Identify which cell holds the provided text, then report its [X, Y] central coordinate. 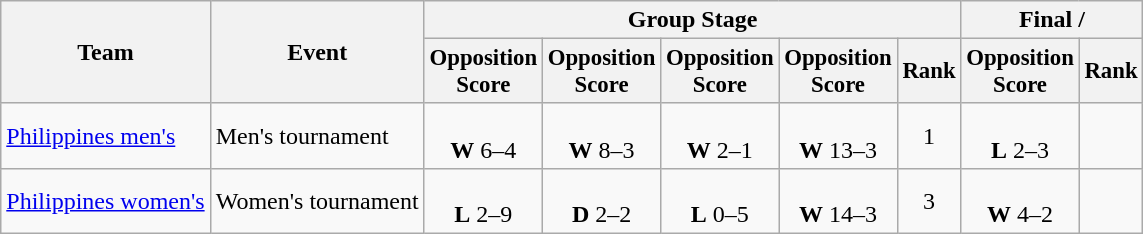
Philippines men's [106, 136]
L 0–5 [720, 200]
Philippines women's [106, 200]
3 [929, 200]
Event [317, 52]
Women's tournament [317, 200]
W 6–4 [483, 136]
L 2–3 [1020, 136]
W 14–3 [838, 200]
L 2–9 [483, 200]
Team [106, 52]
1 [929, 136]
Group Stage [692, 20]
W 8–3 [601, 136]
W 13–3 [838, 136]
D 2–2 [601, 200]
Men's tournament [317, 136]
Final / [1052, 20]
W 4–2 [1020, 200]
W 2–1 [720, 136]
